Locate the cell with the specified text and output its [x, y] center coordinate. 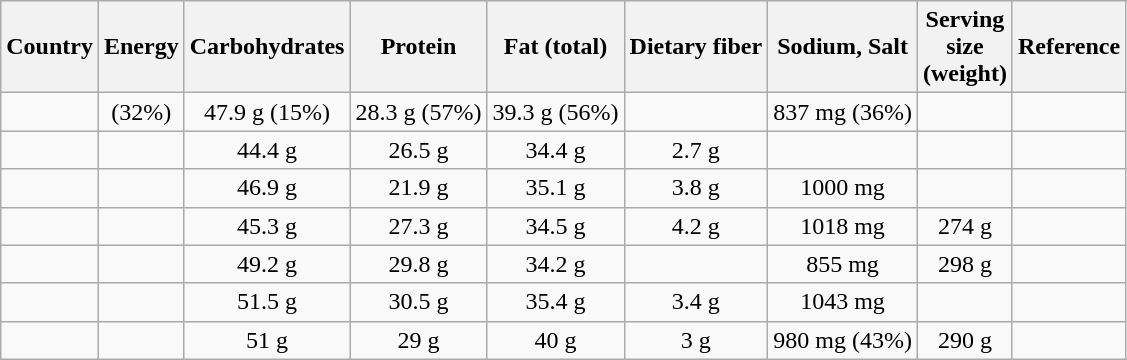
1043 mg [843, 302]
34.5 g [556, 226]
45.3 g [267, 226]
Fat (total) [556, 47]
35.4 g [556, 302]
44.4 g [267, 150]
51 g [267, 340]
30.5 g [418, 302]
51.5 g [267, 302]
(32%) [141, 112]
27.3 g [418, 226]
26.5 g [418, 150]
2.7 g [696, 150]
34.4 g [556, 150]
28.3 g (57%) [418, 112]
290 g [964, 340]
46.9 g [267, 188]
980 mg (43%) [843, 340]
Sodium, Salt [843, 47]
837 mg (36%) [843, 112]
298 g [964, 264]
274 g [964, 226]
Country [50, 47]
1018 mg [843, 226]
29 g [418, 340]
3.4 g [696, 302]
Reference [1068, 47]
3.8 g [696, 188]
29.8 g [418, 264]
35.1 g [556, 188]
Protein [418, 47]
4.2 g [696, 226]
49.2 g [267, 264]
34.2 g [556, 264]
1000 mg [843, 188]
21.9 g [418, 188]
855 mg [843, 264]
Serving size (weight) [964, 47]
47.9 g (15%) [267, 112]
3 g [696, 340]
40 g [556, 340]
39.3 g (56%) [556, 112]
Dietary fiber [696, 47]
Carbohydrates [267, 47]
Energy [141, 47]
